Identify which cell holds the provided text, then report its (X, Y) central coordinate. 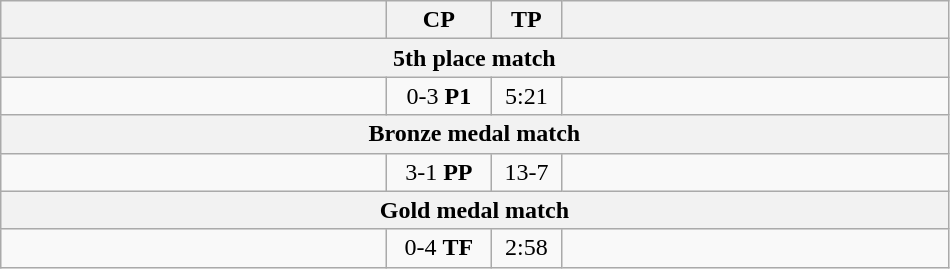
0-3 P1 (439, 96)
Bronze medal match (474, 134)
5:21 (526, 96)
3-1 PP (439, 172)
13-7 (526, 172)
Gold medal match (474, 210)
0-4 TF (439, 248)
TP (526, 20)
5th place match (474, 58)
CP (439, 20)
2:58 (526, 248)
